Locate the cell with the specified text and output its [x, y] center coordinate. 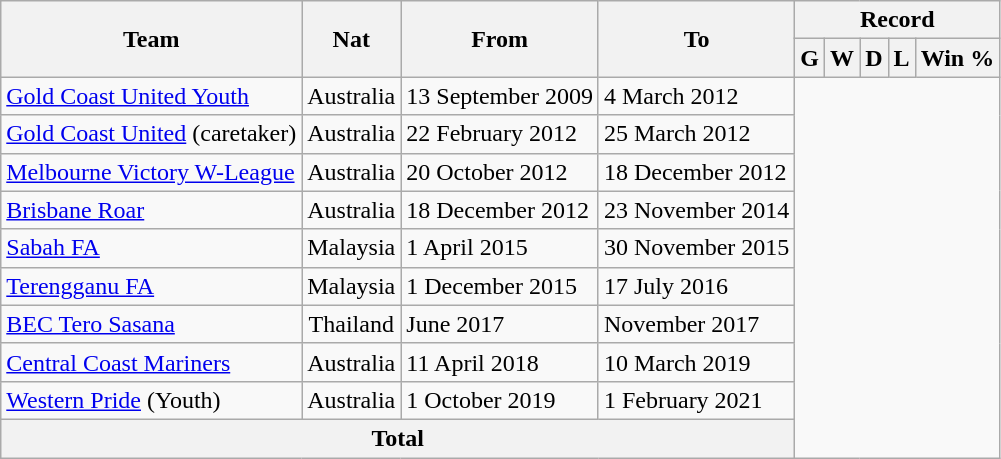
4 March 2012 [696, 96]
30 November 2015 [696, 248]
1 February 2021 [696, 400]
23 November 2014 [696, 210]
1 December 2015 [500, 286]
13 September 2009 [500, 96]
17 July 2016 [696, 286]
G [810, 58]
November 2017 [696, 324]
11 April 2018 [500, 362]
Brisbane Roar [152, 210]
1 April 2015 [500, 248]
Thailand [352, 324]
Melbourne Victory W-League [152, 172]
Sabah FA [152, 248]
Gold Coast United (caretaker) [152, 134]
20 October 2012 [500, 172]
To [696, 39]
L [902, 58]
D [874, 58]
From [500, 39]
Central Coast Mariners [152, 362]
Win % [958, 58]
Terengganu FA [152, 286]
Total [398, 438]
25 March 2012 [696, 134]
Team [152, 39]
Western Pride (Youth) [152, 400]
22 February 2012 [500, 134]
June 2017 [500, 324]
1 October 2019 [500, 400]
Gold Coast United Youth [152, 96]
Nat [352, 39]
BEC Tero Sasana [152, 324]
Record [898, 20]
W [842, 58]
10 March 2019 [696, 362]
